Search for the cell housing the specified text and yield its (x, y) center coordinate. 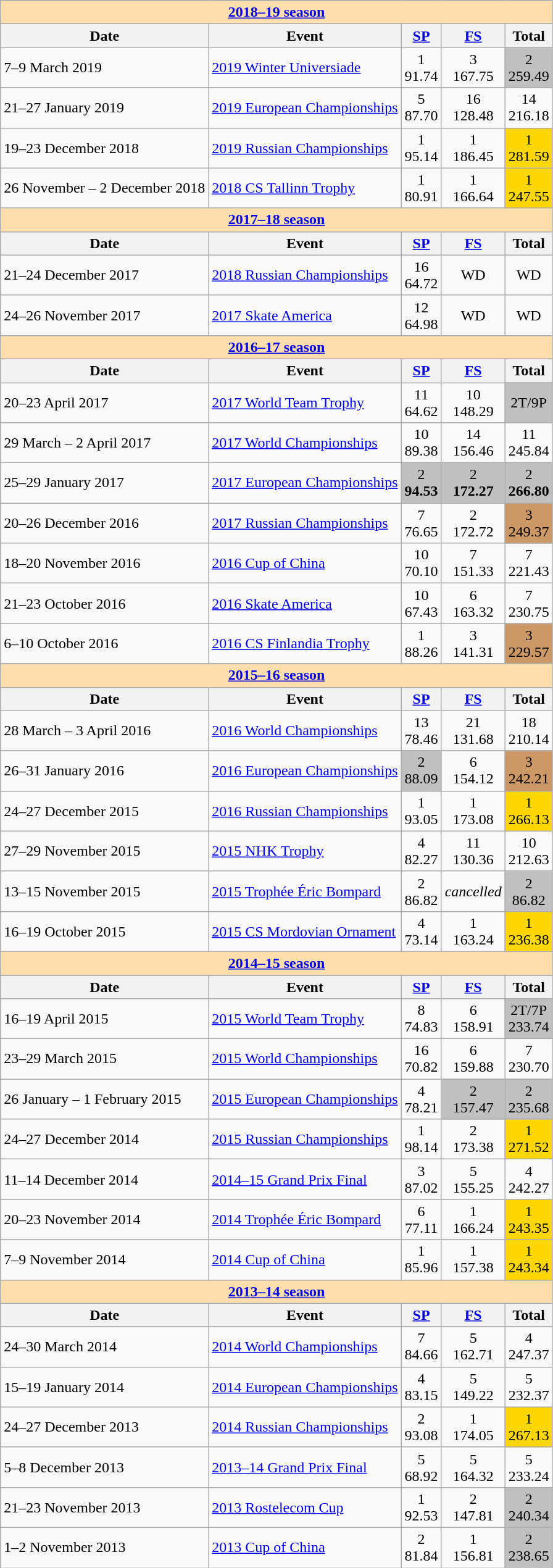
27–29 November 2015 (105, 851)
7 230.70 (528, 1059)
2014 Russian Championships (305, 1427)
21–23 October 2016 (105, 604)
21 131.68 (473, 731)
5 155.25 (473, 1179)
2018 CS Tallinn Trophy (305, 188)
1 174.05 (473, 1427)
7–9 March 2019 (105, 68)
7 230.75 (528, 604)
2017 Skate America (305, 315)
10 89.38 (421, 443)
1 163.24 (473, 931)
2016 Skate America (305, 604)
cancelled (473, 891)
19–23 December 2018 (105, 148)
26 January – 1 February 2015 (105, 1099)
24–27 December 2015 (105, 811)
1 173.08 (473, 811)
24–27 December 2013 (105, 1427)
1 88.26 (421, 643)
16–19 October 2015 (105, 931)
1 247.55 (528, 188)
2T/7P 233.74 (528, 1019)
1 166.24 (473, 1220)
16 70.82 (421, 1059)
8 74.83 (421, 1019)
2015 European Championships (305, 1099)
2015 Trophée Éric Bompard (305, 891)
24–26 November 2017 (105, 315)
2019 European Championships (305, 107)
2014 European Championships (305, 1387)
25–29 January 2017 (105, 483)
2019 Russian Championships (305, 148)
26 November – 2 December 2018 (105, 188)
4 83.15 (421, 1387)
1 92.53 (421, 1508)
5 162.71 (473, 1347)
7–9 November 2014 (105, 1259)
2019 Winter Universiade (305, 68)
6 154.12 (473, 770)
2 240.34 (528, 1508)
5 68.92 (421, 1467)
2017–18 season (276, 220)
11 64.62 (421, 402)
10 212.63 (528, 851)
2016 Russian Championships (305, 811)
13–15 November 2015 (105, 891)
21–24 December 2017 (105, 275)
2013 Cup of China (305, 1547)
1–2 November 2013 (105, 1547)
2T/9P (528, 402)
2 94.53 (421, 483)
3 141.31 (473, 643)
1 281.59 (528, 148)
26–31 January 2016 (105, 770)
2 147.81 (473, 1508)
2 81.84 (421, 1547)
3 87.02 (421, 1179)
2014–15 season (276, 963)
2016 Cup of China (305, 563)
24–30 March 2014 (105, 1347)
2014 Cup of China (305, 1259)
11–14 December 2014 (105, 1179)
1 243.35 (528, 1220)
2014 World Championships (305, 1347)
16 128.48 (473, 107)
2 173.38 (473, 1140)
1 98.14 (421, 1140)
24–27 December 2014 (105, 1140)
2 88.09 (421, 770)
2018–19 season (276, 12)
3 249.37 (528, 523)
2017 World Team Trophy (305, 402)
7 84.66 (421, 1347)
2016 World Championships (305, 731)
1 80.91 (421, 188)
16 64.72 (421, 275)
1 243.34 (528, 1259)
2016–17 season (276, 347)
6 77.11 (421, 1220)
2013–14 Grand Prix Final (305, 1467)
7 151.33 (473, 563)
2 266.80 (528, 483)
5 87.70 (421, 107)
1 267.13 (528, 1427)
1 91.74 (421, 68)
1 186.45 (473, 148)
2014–15 Grand Prix Final (305, 1179)
7 76.65 (421, 523)
15–19 January 2014 (105, 1387)
2 157.47 (473, 1099)
4 82.27 (421, 851)
2017 European Championships (305, 483)
2015 World Championships (305, 1059)
1 266.13 (528, 811)
29 March – 2 April 2017 (105, 443)
14 216.18 (528, 107)
4 73.14 (421, 931)
2017 Russian Championships (305, 523)
1 156.81 (473, 1547)
21–23 November 2013 (105, 1508)
1 157.38 (473, 1259)
2 172.72 (473, 523)
23–29 March 2015 (105, 1059)
2013–14 season (276, 1291)
5 232.37 (528, 1387)
3 167.75 (473, 68)
20–23 November 2014 (105, 1220)
2015 CS Mordovian Ornament (305, 931)
7 221.43 (528, 563)
5 233.24 (528, 1467)
2 259.49 (528, 68)
4 247.37 (528, 1347)
13 78.46 (421, 731)
6 163.32 (473, 604)
4 78.21 (421, 1099)
2018 Russian Championships (305, 275)
11 130.36 (473, 851)
16–19 April 2015 (105, 1019)
5 149.22 (473, 1387)
1 166.64 (473, 188)
2 235.68 (528, 1099)
3 229.57 (528, 643)
2017 World Championships (305, 443)
1 93.05 (421, 811)
2015 NHK Trophy (305, 851)
2016 European Championships (305, 770)
20–23 April 2017 (105, 402)
1 95.14 (421, 148)
10 148.29 (473, 402)
2 238.65 (528, 1547)
11 245.84 (528, 443)
2014 Trophée Éric Bompard (305, 1220)
4 242.27 (528, 1179)
12 64.98 (421, 315)
10 67.43 (421, 604)
2015–16 season (276, 675)
20–26 December 2016 (105, 523)
1 236.38 (528, 931)
10 70.10 (421, 563)
28 March – 3 April 2016 (105, 731)
18 210.14 (528, 731)
2016 CS Finlandia Trophy (305, 643)
18–20 November 2016 (105, 563)
6 158.91 (473, 1019)
6–10 October 2016 (105, 643)
2015 World Team Trophy (305, 1019)
2 172.27 (473, 483)
2013 Rostelecom Cup (305, 1508)
2 93.08 (421, 1427)
21–27 January 2019 (105, 107)
14 156.46 (473, 443)
1 271.52 (528, 1140)
5–8 December 2013 (105, 1467)
2015 Russian Championships (305, 1140)
3 242.21 (528, 770)
1 85.96 (421, 1259)
6 159.88 (473, 1059)
5 164.32 (473, 1467)
